Find where the given text appears and provide that cell's center as (x, y) coordinate. 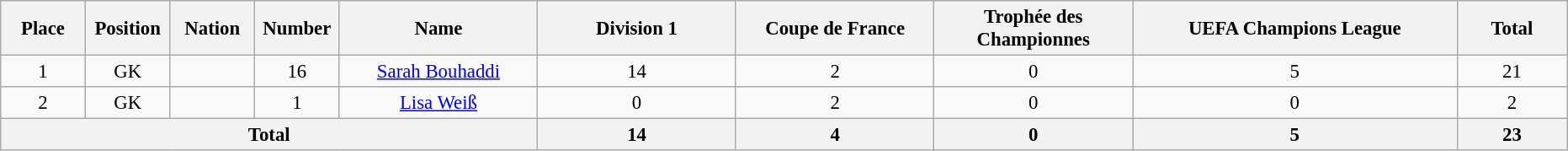
Nation (212, 29)
Number (298, 29)
23 (1512, 135)
Coupe de France (835, 29)
Lisa Weiß (439, 103)
Division 1 (637, 29)
4 (835, 135)
Position (128, 29)
Place (44, 29)
UEFA Champions League (1295, 29)
Sarah Bouhaddi (439, 72)
21 (1512, 72)
Name (439, 29)
Trophée des Championnes (1034, 29)
16 (298, 72)
